Provide the [X, Y] coordinate of the cell's center where the given text is located.  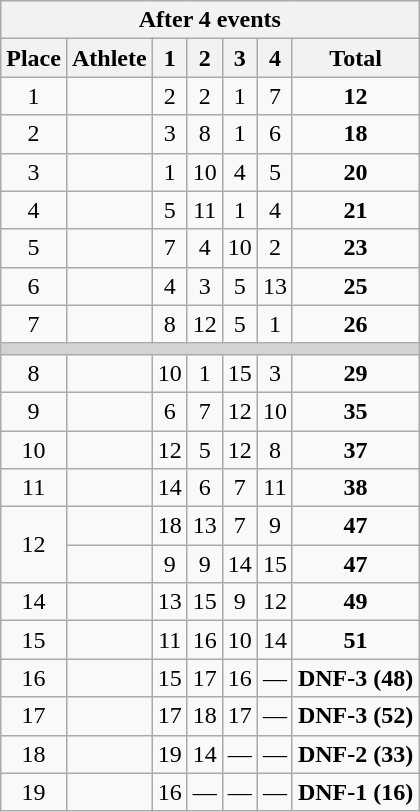
26 [355, 324]
Place [34, 58]
DNF-3 (52) [355, 716]
DNF-3 (48) [355, 678]
Total [355, 58]
38 [355, 488]
37 [355, 449]
Athlete [109, 58]
DNF-1 (16) [355, 792]
29 [355, 373]
20 [355, 172]
23 [355, 248]
21 [355, 210]
DNF-2 (33) [355, 754]
35 [355, 411]
51 [355, 640]
After 4 events [210, 20]
49 [355, 602]
25 [355, 286]
